Detect which cell encompasses the target text, then output its (X, Y) center coordinate. 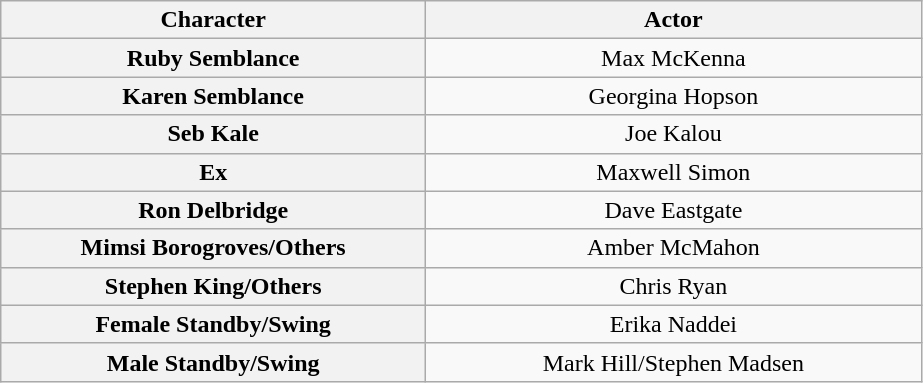
Mimsi Borogroves/Others (214, 248)
Ex (214, 172)
Max McKenna (674, 58)
Actor (674, 20)
Chris Ryan (674, 286)
Ruby Semblance (214, 58)
Male Standby/Swing (214, 362)
Amber McMahon (674, 248)
Ron Delbridge (214, 210)
Mark Hill/Stephen Madsen (674, 362)
Female Standby/Swing (214, 324)
Stephen King/Others (214, 286)
Joe Kalou (674, 134)
Karen Semblance (214, 96)
Character (214, 20)
Dave Eastgate (674, 210)
Erika Naddei (674, 324)
Maxwell Simon (674, 172)
Seb Kale (214, 134)
Georgina Hopson (674, 96)
